Extract the (X, Y) coordinate from the center of the cell holding the provided text.  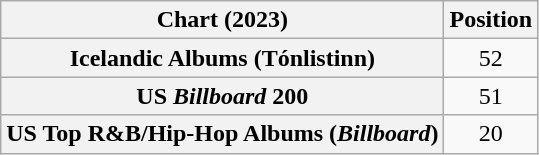
20 (491, 134)
Icelandic Albums (Tónlistinn) (222, 58)
US Billboard 200 (222, 96)
US Top R&B/Hip-Hop Albums (Billboard) (222, 134)
Chart (2023) (222, 20)
Position (491, 20)
52 (491, 58)
51 (491, 96)
